Identify which cell holds the provided text, then report its [x, y] central coordinate. 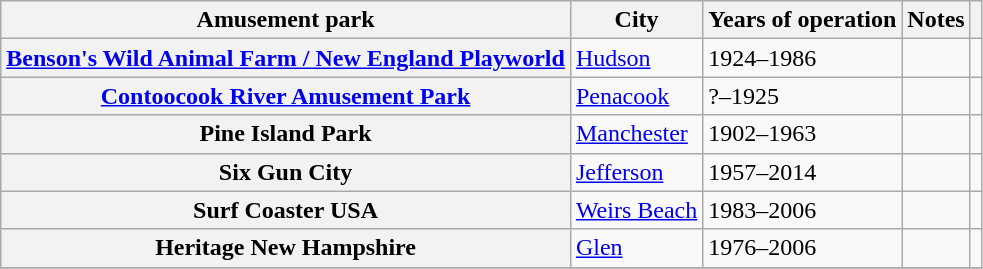
1976–2006 [802, 248]
Hudson [636, 58]
Amusement park [286, 20]
Glen [636, 248]
Contoocook River Amusement Park [286, 96]
Weirs Beach [636, 210]
1902–1963 [802, 134]
Penacook [636, 96]
Pine Island Park [286, 134]
Years of operation [802, 20]
1924–1986 [802, 58]
1957–2014 [802, 172]
1983–2006 [802, 210]
Benson's Wild Animal Farm / New England Playworld [286, 58]
Jefferson [636, 172]
?–1925 [802, 96]
City [636, 20]
Notes [936, 20]
Surf Coaster USA [286, 210]
Manchester [636, 134]
Heritage New Hampshire [286, 248]
Six Gun City [286, 172]
